Detect which cell encompasses the target text, then output its (x, y) center coordinate. 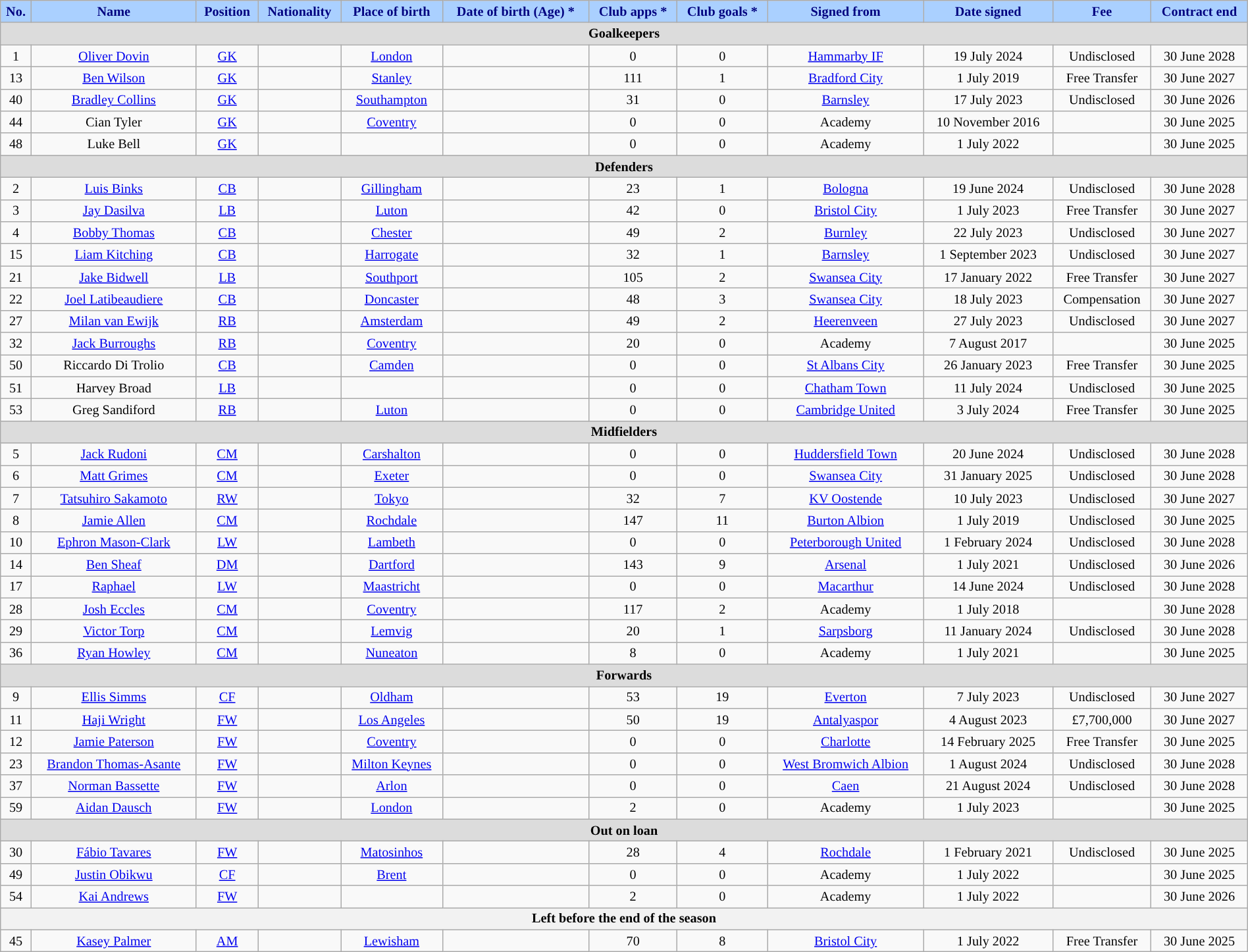
21 (16, 277)
30 (16, 852)
Jamie Allen (113, 520)
Fábio Tavares (113, 852)
St Albans City (845, 365)
Everton (845, 697)
18 July 2023 (988, 299)
Bradford City (845, 78)
Arsenal (845, 564)
21 August 2024 (988, 786)
Date signed (988, 11)
Chatham Town (845, 388)
7 August 2017 (988, 343)
Peterborough United (845, 542)
Josh Eccles (113, 609)
Harrogate (392, 255)
Date of birth (Age) * (516, 11)
19 June 2024 (988, 188)
Chester (392, 232)
45 (16, 941)
26 January 2023 (988, 365)
31 January 2025 (988, 476)
1 September 2023 (988, 255)
Hammarby IF (845, 55)
147 (633, 520)
Defenders (624, 167)
10 July 2023 (988, 498)
Arlon (392, 786)
Jack Rudoni (113, 454)
AM (227, 941)
Kasey Palmer (113, 941)
Forwards (624, 675)
Riccardo Di Trolio (113, 365)
Haji Wright (113, 720)
51 (16, 388)
Liam Kitching (113, 255)
Milan van Ewijk (113, 321)
Burton Albion (845, 520)
Amsterdam (392, 321)
Name (113, 11)
15 (16, 255)
5 (16, 454)
54 (16, 897)
Position (227, 11)
Caen (845, 786)
105 (633, 277)
Ben Wilson (113, 78)
Victor Torp (113, 631)
1 February 2024 (988, 542)
Left before the end of the season (624, 918)
10 (16, 542)
Club goals * (723, 11)
17 (16, 587)
Maastricht (392, 587)
Lemvig (392, 631)
117 (633, 609)
11 July 2024 (988, 388)
Camden (392, 365)
Contract end (1199, 11)
Ephron Mason-Clark (113, 542)
Jamie Paterson (113, 741)
29 (16, 631)
4 August 2023 (988, 720)
14 June 2024 (988, 587)
17 July 2023 (988, 100)
Compensation (1102, 299)
3 July 2024 (988, 410)
27 (16, 321)
7 July 2023 (988, 697)
Macarthur (845, 587)
Lambeth (392, 542)
Cambridge United (845, 410)
19 July 2024 (988, 55)
RW (227, 498)
Carshalton (392, 454)
Southampton (392, 100)
Bologna (845, 188)
DM (227, 564)
1 July 2018 (988, 609)
20 June 2024 (988, 454)
Heerenveen (845, 321)
Raphael (113, 587)
Matosinhos (392, 852)
No. (16, 11)
Los Angeles (392, 720)
Brandon Thomas-Asante (113, 764)
Fee (1102, 11)
Stanley (392, 78)
Greg Sandiford (113, 410)
Jack Burroughs (113, 343)
6 (16, 476)
Harvey Broad (113, 388)
Tokyo (392, 498)
Exeter (392, 476)
22 (16, 299)
17 January 2022 (988, 277)
44 (16, 122)
Nuneaton (392, 653)
111 (633, 78)
Ben Sheaf (113, 564)
Doncaster (392, 299)
42 (633, 211)
Oliver Dovin (113, 55)
Justin Obikwu (113, 874)
12 (16, 741)
Tatsuhiro Sakamoto (113, 498)
Signed from (845, 11)
Oldham (392, 697)
Aidan Dausch (113, 808)
70 (633, 941)
143 (633, 564)
£7,700,000 (1102, 720)
Ellis Simms (113, 697)
Gillingham (392, 188)
14 February 2025 (988, 741)
Huddersfield Town (845, 454)
Burnley (845, 232)
Brent (392, 874)
Lewisham (392, 941)
Dartford (392, 564)
Charlotte (845, 741)
Jay Dasilva (113, 211)
Midfielders (624, 432)
31 (633, 100)
22 July 2023 (988, 232)
59 (16, 808)
Out on loan (624, 830)
Luis Binks (113, 188)
1 February 2021 (988, 852)
Milton Keynes (392, 764)
Kai Andrews (113, 897)
Place of birth (392, 11)
Matt Grimes (113, 476)
36 (16, 653)
10 November 2016 (988, 122)
Joel Latibeaudiere (113, 299)
Southport (392, 277)
14 (16, 564)
Club apps * (633, 11)
Bobby Thomas (113, 232)
27 July 2023 (988, 321)
Luke Bell (113, 144)
Nationality (299, 11)
1 August 2024 (988, 764)
Cian Tyler (113, 122)
Ryan Howley (113, 653)
West Bromwich Albion (845, 764)
KV Oostende (845, 498)
11 January 2024 (988, 631)
Antalyaspor (845, 720)
40 (16, 100)
37 (16, 786)
Goalkeepers (624, 34)
13 (16, 78)
Jake Bidwell (113, 277)
Norman Bassette (113, 786)
Sarpsborg (845, 631)
Bradley Collins (113, 100)
